Pinpoint the cell where the given text exists, returning its (x, y) midpoint coordinate. 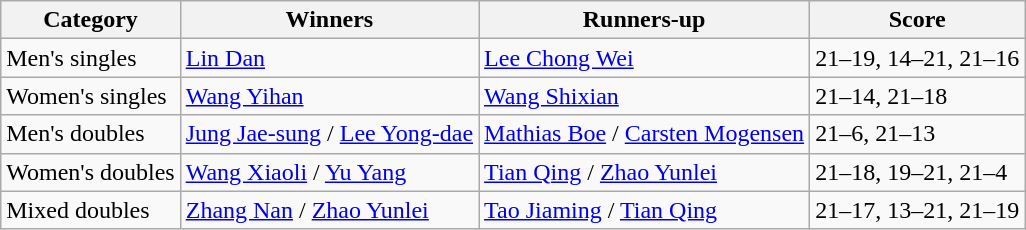
Men's doubles (90, 134)
Jung Jae-sung / Lee Yong-dae (329, 134)
Category (90, 20)
Lin Dan (329, 58)
Men's singles (90, 58)
21–18, 19–21, 21–4 (918, 172)
Zhang Nan / Zhao Yunlei (329, 210)
Wang Xiaoli / Yu Yang (329, 172)
Women's doubles (90, 172)
Score (918, 20)
Winners (329, 20)
21–6, 21–13 (918, 134)
Tao Jiaming / Tian Qing (644, 210)
Wang Yihan (329, 96)
Women's singles (90, 96)
Runners-up (644, 20)
Wang Shixian (644, 96)
21–17, 13–21, 21–19 (918, 210)
Lee Chong Wei (644, 58)
Mixed doubles (90, 210)
Mathias Boe / Carsten Mogensen (644, 134)
21–19, 14–21, 21–16 (918, 58)
Tian Qing / Zhao Yunlei (644, 172)
21–14, 21–18 (918, 96)
